Output the (X, Y) coordinate of the center of the cell containing the given text.  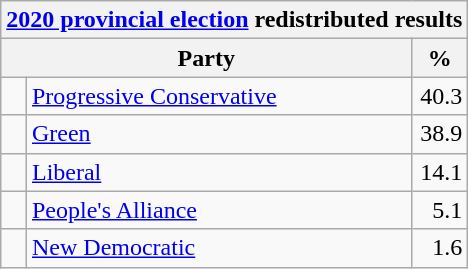
38.9 (440, 134)
14.1 (440, 172)
New Democratic (218, 248)
Green (218, 134)
2020 provincial election redistributed results (234, 20)
People's Alliance (218, 210)
Progressive Conservative (218, 96)
Party (206, 58)
40.3 (440, 96)
5.1 (440, 210)
1.6 (440, 248)
% (440, 58)
Liberal (218, 172)
